Scan for the cell matching the given text and deliver its [X, Y] coordinate at center. 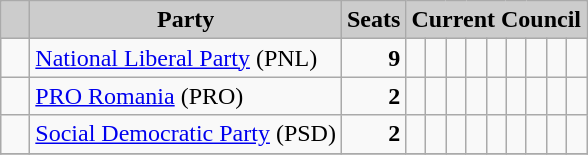
9 [373, 58]
PRO Romania (PRO) [186, 96]
Current Council [496, 20]
Seats [373, 20]
Party [186, 20]
National Liberal Party (PNL) [186, 58]
Social Democratic Party (PSD) [186, 134]
